Scan for the cell matching the given text and deliver its [x, y] coordinate at center. 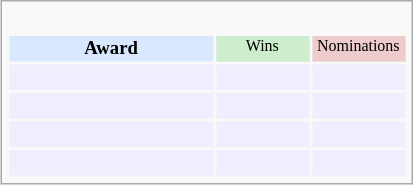
Nominations [358, 50]
Award [110, 50]
Wins [262, 50]
